Capture the cell that displays the provided text and extract its (x, y) central coordinate. 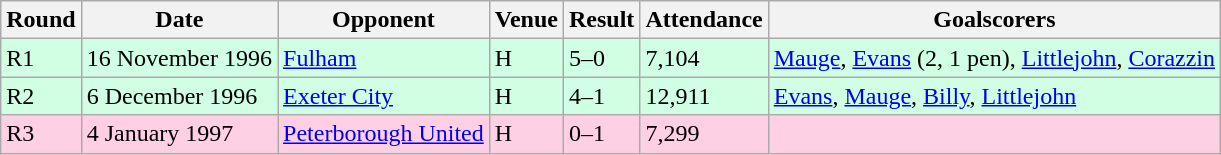
7,299 (704, 134)
Attendance (704, 20)
Exeter City (384, 96)
R1 (41, 58)
0–1 (601, 134)
5–0 (601, 58)
Round (41, 20)
Result (601, 20)
Venue (526, 20)
Fulham (384, 58)
Goalscorers (994, 20)
7,104 (704, 58)
Date (179, 20)
4 January 1997 (179, 134)
12,911 (704, 96)
R2 (41, 96)
Opponent (384, 20)
Evans, Mauge, Billy, Littlejohn (994, 96)
Peterborough United (384, 134)
Mauge, Evans (2, 1 pen), Littlejohn, Corazzin (994, 58)
4–1 (601, 96)
6 December 1996 (179, 96)
R3 (41, 134)
16 November 1996 (179, 58)
